Extract the (X, Y) coordinate from the center of the cell holding the provided text.  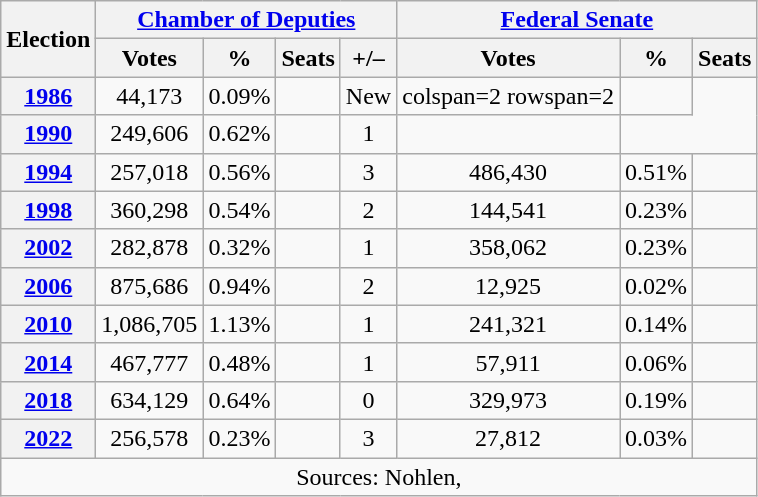
467,777 (150, 362)
Election (48, 39)
0.32% (240, 248)
0.56% (240, 172)
257,018 (150, 172)
New (368, 96)
0.48% (240, 362)
Federal Senate (577, 20)
486,430 (508, 172)
0.51% (656, 172)
2010 (48, 324)
0.02% (656, 286)
1,086,705 (150, 324)
0.03% (656, 438)
2018 (48, 400)
57,911 (508, 362)
0.54% (240, 210)
0.64% (240, 400)
0.14% (656, 324)
634,129 (150, 400)
1998 (48, 210)
241,321 (508, 324)
1986 (48, 96)
0.06% (656, 362)
Chamber of Deputies (246, 20)
2022 (48, 438)
282,878 (150, 248)
0 (368, 400)
27,812 (508, 438)
329,973 (508, 400)
144,541 (508, 210)
2002 (48, 248)
875,686 (150, 286)
256,578 (150, 438)
2006 (48, 286)
12,925 (508, 286)
0.09% (240, 96)
Sources: Nohlen, (379, 477)
1.13% (240, 324)
0.19% (656, 400)
249,606 (150, 134)
0.62% (240, 134)
360,298 (150, 210)
1990 (48, 134)
2014 (48, 362)
358,062 (508, 248)
44,173 (150, 96)
0.94% (240, 286)
1994 (48, 172)
colspan=2 rowspan=2 (508, 96)
+/– (368, 58)
